Identify which cell holds the provided text, then report its (x, y) central coordinate. 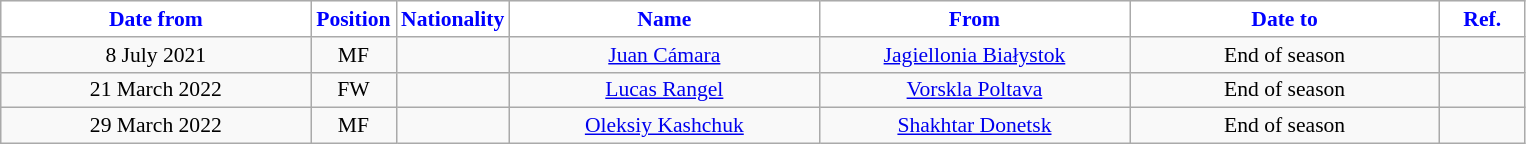
Name (664, 19)
Position (354, 19)
Jagiellonia Białystok (974, 55)
Shakhtar Donetsk (974, 126)
Ref. (1482, 19)
Date from (156, 19)
Vorskla Poltava (974, 90)
Nationality (452, 19)
Oleksiy Kashchuk (664, 126)
Lucas Rangel (664, 90)
Juan Cámara (664, 55)
FW (354, 90)
21 March 2022 (156, 90)
Date to (1285, 19)
29 March 2022 (156, 126)
8 July 2021 (156, 55)
From (974, 19)
